Find where the given text appears and provide that cell's center as (X, Y) coordinate. 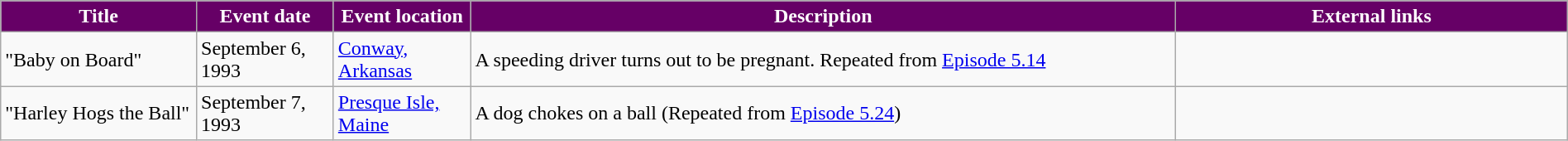
Event date (265, 17)
A dog chokes on a ball (Repeated from Episode 5.24) (824, 113)
External links (1372, 17)
Conway, Arkansas (402, 60)
"Harley Hogs the Ball" (99, 113)
Title (99, 17)
Presque Isle, Maine (402, 113)
A speeding driver turns out to be pregnant. Repeated from Episode 5.14 (824, 60)
September 7, 1993 (265, 113)
"Baby on Board" (99, 60)
Description (824, 17)
September 6, 1993 (265, 60)
Event location (402, 17)
